Locate the cell with the specified text and output its (X, Y) center coordinate. 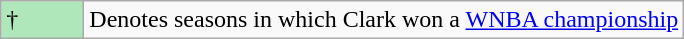
† (42, 20)
Denotes seasons in which Clark won a WNBA championship (384, 20)
